Search for the cell housing the specified text and yield its (X, Y) center coordinate. 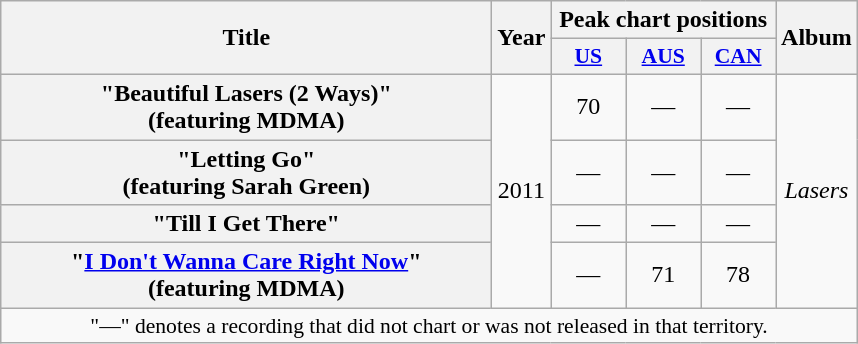
70 (588, 106)
AUS (664, 57)
Lasers (817, 190)
"Beautiful Lasers (2 Ways)"(featuring MDMA) (246, 106)
US (588, 57)
Year (522, 38)
Album (817, 38)
"Letting Go"(featuring Sarah Green) (246, 172)
Title (246, 38)
CAN (738, 57)
"—" denotes a recording that did not chart or was not released in that territory. (430, 326)
71 (664, 276)
"I Don't Wanna Care Right Now"(featuring MDMA) (246, 276)
"Till I Get There" (246, 224)
2011 (522, 190)
Peak chart positions (664, 20)
78 (738, 276)
